Extract the [X, Y] coordinate from the center of the cell holding the provided text.  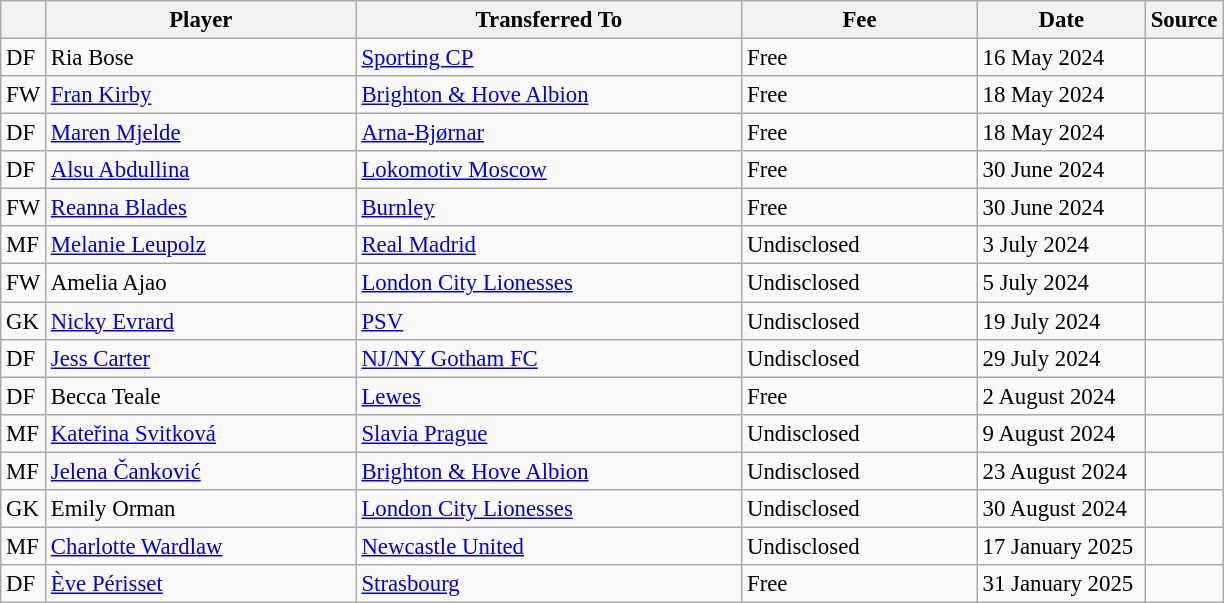
23 August 2024 [1061, 471]
16 May 2024 [1061, 58]
Amelia Ajao [202, 283]
Jelena Čanković [202, 471]
5 July 2024 [1061, 283]
Melanie Leupolz [202, 245]
Lewes [549, 396]
Lokomotiv Moscow [549, 170]
Emily Orman [202, 509]
Burnley [549, 208]
Strasbourg [549, 584]
Player [202, 20]
3 July 2024 [1061, 245]
Charlotte Wardlaw [202, 546]
PSV [549, 321]
19 July 2024 [1061, 321]
31 January 2025 [1061, 584]
Ève Périsset [202, 584]
29 July 2024 [1061, 358]
Kateřina Svitková [202, 433]
Sporting CP [549, 58]
NJ/NY Gotham FC [549, 358]
Maren Mjelde [202, 133]
Real Madrid [549, 245]
Newcastle United [549, 546]
Jess Carter [202, 358]
Becca Teale [202, 396]
9 August 2024 [1061, 433]
Slavia Prague [549, 433]
Date [1061, 20]
30 August 2024 [1061, 509]
Transferred To [549, 20]
Fran Kirby [202, 95]
2 August 2024 [1061, 396]
Arna-Bjørnar [549, 133]
Fee [860, 20]
Source [1184, 20]
Nicky Evrard [202, 321]
Alsu Abdullina [202, 170]
Ria Bose [202, 58]
Reanna Blades [202, 208]
17 January 2025 [1061, 546]
